Provide the (x, y) coordinate of the cell's center where the given text is located.  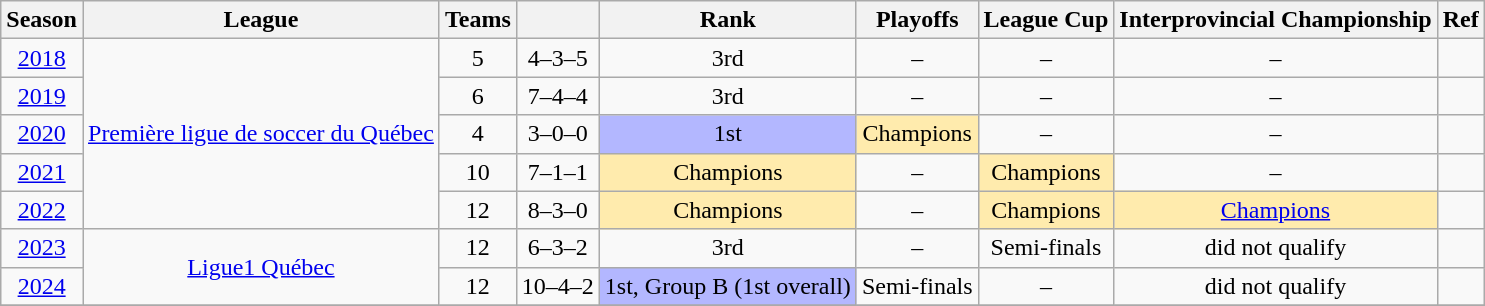
League Cup (1046, 20)
5 (478, 58)
Playoffs (917, 20)
2024 (42, 286)
2020 (42, 134)
2023 (42, 248)
2022 (42, 210)
Interprovincial Championship (1276, 20)
Season (42, 20)
3–0–0 (558, 134)
Ref (1460, 20)
7–4–4 (558, 96)
2019 (42, 96)
6 (478, 96)
1st (728, 134)
Teams (478, 20)
7–1–1 (558, 172)
8–3–0 (558, 210)
10–4–2 (558, 286)
1st, Group B (1st overall) (728, 286)
Première ligue de soccer du Québec (260, 134)
Ligue1 Québec (260, 267)
Rank (728, 20)
10 (478, 172)
League (260, 20)
6–3–2 (558, 248)
2018 (42, 58)
4 (478, 134)
4–3–5 (558, 58)
2021 (42, 172)
